Extract the [x, y] coordinate from the center of the cell holding the provided text.  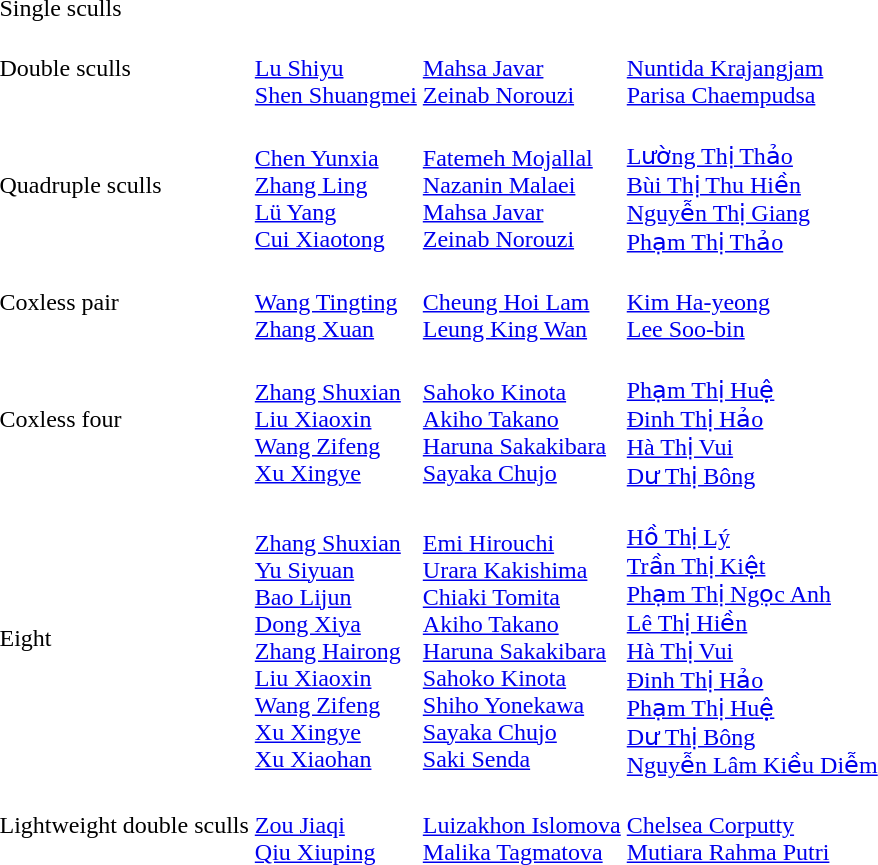
Fatemeh MojallalNazanin MalaeiMahsa JavarZeinab Norouzi [522, 185]
Chen YunxiaZhang LingLü YangCui Xiaotong [336, 185]
Mahsa JavarZeinab Norouzi [522, 68]
Sahoko KinotaAkiho TakanoHaruna SakakibaraSayaka Chujo [522, 419]
Emi HirouchiUrara KakishimaChiaki TomitaAkiho TakanoHaruna SakakibaraSahoko KinotaShiho YonekawaSayaka ChujoSaki Senda [522, 637]
Wang TingtingZhang Xuan [336, 302]
Cheung Hoi LamLeung King Wan [522, 302]
Lu ShiyuShen Shuangmei [336, 68]
Zhang ShuxianYu SiyuanBao LijunDong XiyaZhang HairongLiu XiaoxinWang ZifengXu XingyeXu Xiaohan [336, 637]
Zhang ShuxianLiu XiaoxinWang ZifengXu Xingye [336, 419]
